Search for the cell housing the specified text and yield its [x, y] center coordinate. 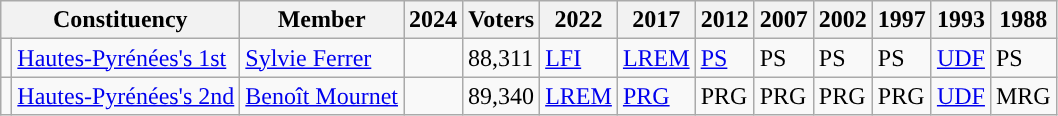
89,340 [502, 96]
2022 [579, 20]
Member [322, 20]
2017 [656, 20]
Benoît Mournet [322, 96]
2012 [724, 20]
1997 [902, 20]
88,311 [502, 58]
1993 [960, 20]
Hautes-Pyrénées's 2nd [126, 96]
Hautes-Pyrénées's 1st [126, 58]
LFI [579, 58]
Constituency [120, 20]
1988 [1023, 20]
Voters [502, 20]
MRG [1023, 96]
Sylvie Ferrer [322, 58]
2002 [842, 20]
2007 [784, 20]
2024 [434, 20]
